Detect which cell encompasses the target text, then output its (X, Y) center coordinate. 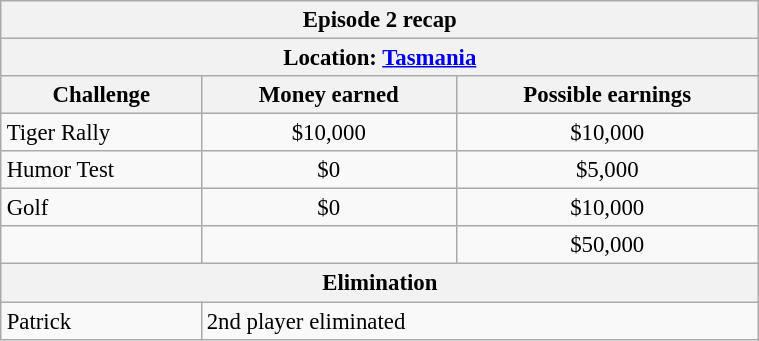
Location: Tasmania (380, 57)
Humor Test (101, 170)
$5,000 (607, 170)
Golf (101, 208)
Challenge (101, 95)
Patrick (101, 321)
Elimination (380, 283)
Possible earnings (607, 95)
Money earned (328, 95)
$50,000 (607, 245)
Tiger Rally (101, 133)
Episode 2 recap (380, 20)
2nd player eliminated (480, 321)
